Provide the [x, y] coordinate of the cell's center where the given text is located.  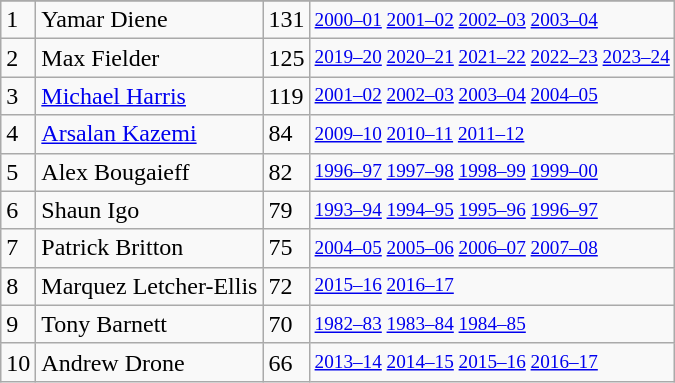
Patrick Britton [150, 248]
79 [286, 210]
1 [18, 20]
119 [286, 96]
1993–94 1994–95 1995–96 1996–97 [492, 210]
2000–01 2001–02 2002–03 2003–04 [492, 20]
2001–02 2002–03 2003–04 2004–05 [492, 96]
Alex Bougaieff [150, 172]
72 [286, 286]
4 [18, 134]
2009–10 2010–11 2011–12 [492, 134]
84 [286, 134]
131 [286, 20]
Yamar Diene [150, 20]
1982–83 1983–84 1984–85 [492, 324]
7 [18, 248]
9 [18, 324]
Michael Harris [150, 96]
Shaun Igo [150, 210]
70 [286, 324]
Tony Barnett [150, 324]
Andrew Drone [150, 362]
125 [286, 58]
66 [286, 362]
10 [18, 362]
6 [18, 210]
3 [18, 96]
8 [18, 286]
75 [286, 248]
2019–20 2020–21 2021–22 2022–23 2023–24 [492, 58]
1996–97 1997–98 1998–99 1999–00 [492, 172]
2013–14 2014–15 2015–16 2016–17 [492, 362]
5 [18, 172]
Marquez Letcher-Ellis [150, 286]
2 [18, 58]
82 [286, 172]
2004–05 2005–06 2006–07 2007–08 [492, 248]
2015–16 2016–17 [492, 286]
Arsalan Kazemi [150, 134]
Max Fielder [150, 58]
